Search for the cell housing the specified text and yield its [x, y] center coordinate. 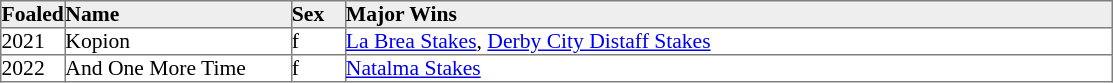
Name [178, 14]
La Brea Stakes, Derby City Distaff Stakes [728, 42]
Natalma Stakes [728, 68]
Foaled [33, 14]
2021 [33, 42]
Sex [318, 14]
Kopion [178, 42]
Major Wins [728, 14]
2022 [33, 68]
And One More Time [178, 68]
